For the text-containing cell, return its midpoint in (X, Y) coordinate format. 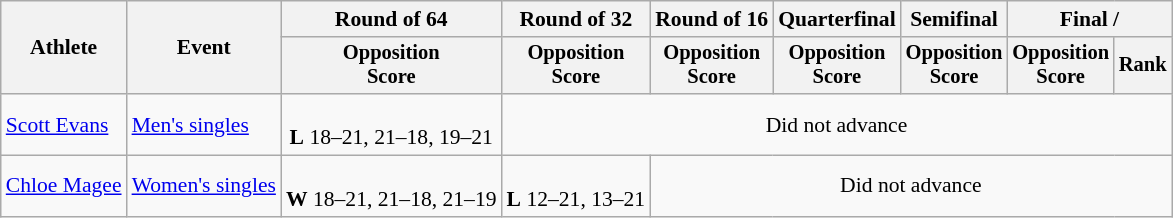
Men's singles (204, 124)
Scott Evans (64, 124)
Quarterfinal (837, 19)
Round of 64 (392, 19)
L 18–21, 21–18, 19–21 (392, 124)
Rank (1143, 66)
Athlete (64, 48)
Round of 32 (576, 19)
W 18–21, 21–18, 21–19 (392, 186)
Semifinal (954, 19)
Final / (1089, 19)
Round of 16 (712, 19)
L 12–21, 13–21 (576, 186)
Women's singles (204, 186)
Chloe Magee (64, 186)
Event (204, 48)
